Determine the (x, y) coordinate at the center of the cell enclosing the given text.  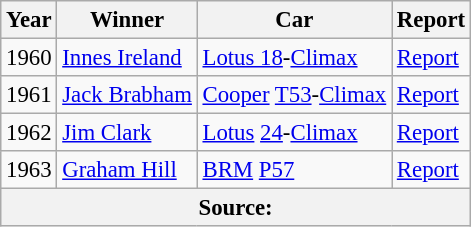
Year (29, 20)
Car (294, 20)
BRM P57 (294, 170)
1960 (29, 58)
Jack Brabham (127, 95)
Lotus 24-Climax (294, 133)
Lotus 18-Climax (294, 58)
Innes Ireland (127, 58)
1961 (29, 95)
Cooper T53-Climax (294, 95)
Jim Clark (127, 133)
Graham Hill (127, 170)
Winner (127, 20)
1962 (29, 133)
Source: (236, 208)
1963 (29, 170)
